Search for the cell housing the specified text and yield its (X, Y) center coordinate. 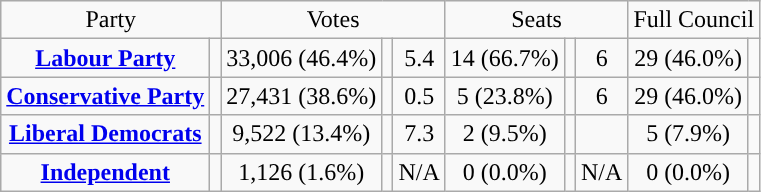
9,522 (13.4%) (302, 134)
5 (23.8%) (504, 96)
5 (7.9%) (688, 134)
Liberal Democrats (106, 134)
7.3 (419, 134)
Party (111, 20)
Seats (536, 20)
1,126 (1.6%) (302, 172)
27,431 (38.6%) (302, 96)
Labour Party (106, 58)
0.5 (419, 96)
5.4 (419, 58)
Independent (106, 172)
Votes (334, 20)
2 (9.5%) (504, 134)
14 (66.7%) (504, 58)
33,006 (46.4%) (302, 58)
Conservative Party (106, 96)
Full Council (694, 20)
